Extract the (X, Y) coordinate from the center of the cell holding the provided text.  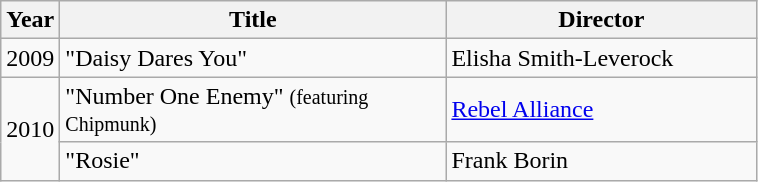
Director (602, 20)
"Daisy Dares You" (253, 58)
Frank Borin (602, 161)
2010 (30, 128)
"Number One Enemy" (featuring Chipmunk) (253, 110)
2009 (30, 58)
Elisha Smith-Leverock (602, 58)
Title (253, 20)
Year (30, 20)
"Rosie" (253, 161)
Rebel Alliance (602, 110)
